Extract the (x, y) coordinate from the center of the cell holding the provided text.  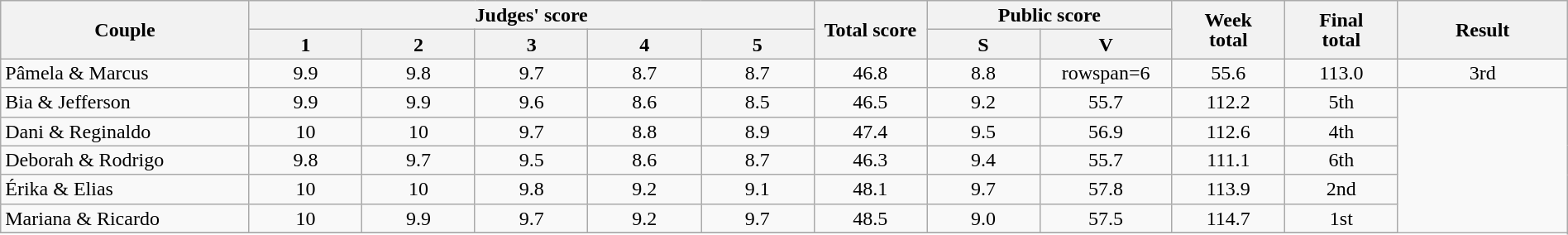
Finaltotal (1341, 30)
47.4 (870, 131)
2nd (1341, 189)
Result (1482, 30)
Total score (870, 30)
4th (1341, 131)
57.5 (1106, 218)
46.8 (870, 73)
Judges' score (531, 15)
56.9 (1106, 131)
4 (645, 45)
9.4 (984, 161)
46.5 (870, 103)
112.6 (1229, 131)
9.6 (531, 103)
Mariana & Ricardo (125, 218)
1st (1341, 218)
5 (758, 45)
V (1106, 45)
3rd (1482, 73)
1 (306, 45)
3 (531, 45)
111.1 (1229, 161)
5th (1341, 103)
9.0 (984, 218)
114.7 (1229, 218)
8.9 (758, 131)
9.1 (758, 189)
57.8 (1106, 189)
Pâmela & Marcus (125, 73)
113.9 (1229, 189)
Weektotal (1229, 30)
S (984, 45)
Érika & Elias (125, 189)
46.3 (870, 161)
112.2 (1229, 103)
Bia & Jefferson (125, 103)
6th (1341, 161)
rowspan=6 (1106, 73)
48.5 (870, 218)
Couple (125, 30)
Public score (1049, 15)
2 (418, 45)
Dani & Reginaldo (125, 131)
55.6 (1229, 73)
8.5 (758, 103)
113.0 (1341, 73)
Deborah & Rodrigo (125, 161)
48.1 (870, 189)
